Identify which cell holds the provided text, then report its (x, y) central coordinate. 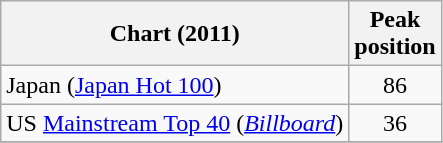
86 (395, 85)
US Mainstream Top 40 (Billboard) (175, 123)
Peakposition (395, 34)
Chart (2011) (175, 34)
Japan (Japan Hot 100) (175, 85)
36 (395, 123)
